Scan for the cell matching the given text and deliver its (x, y) coordinate at center. 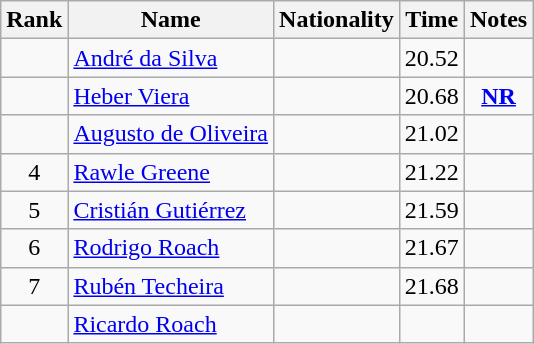
Rank (34, 20)
20.52 (432, 58)
Augusto de Oliveira (171, 134)
Heber Viera (171, 96)
7 (34, 286)
André da Silva (171, 58)
Notes (498, 20)
21.02 (432, 134)
Rodrigo Roach (171, 248)
21.22 (432, 172)
Name (171, 20)
Rubén Techeira (171, 286)
6 (34, 248)
Time (432, 20)
21.59 (432, 210)
20.68 (432, 96)
Ricardo Roach (171, 324)
5 (34, 210)
4 (34, 172)
Rawle Greene (171, 172)
NR (498, 96)
21.67 (432, 248)
21.68 (432, 286)
Nationality (337, 20)
Cristián Gutiérrez (171, 210)
